Scan for the cell matching the given text and deliver its (x, y) coordinate at center. 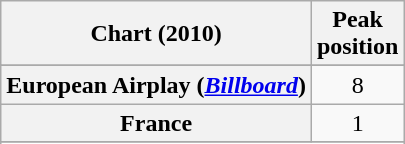
France (156, 123)
Chart (2010) (156, 34)
1 (357, 123)
8 (357, 85)
Peak position (357, 34)
European Airplay (Billboard) (156, 85)
